Find where the given text appears and provide that cell's center as [X, Y] coordinate. 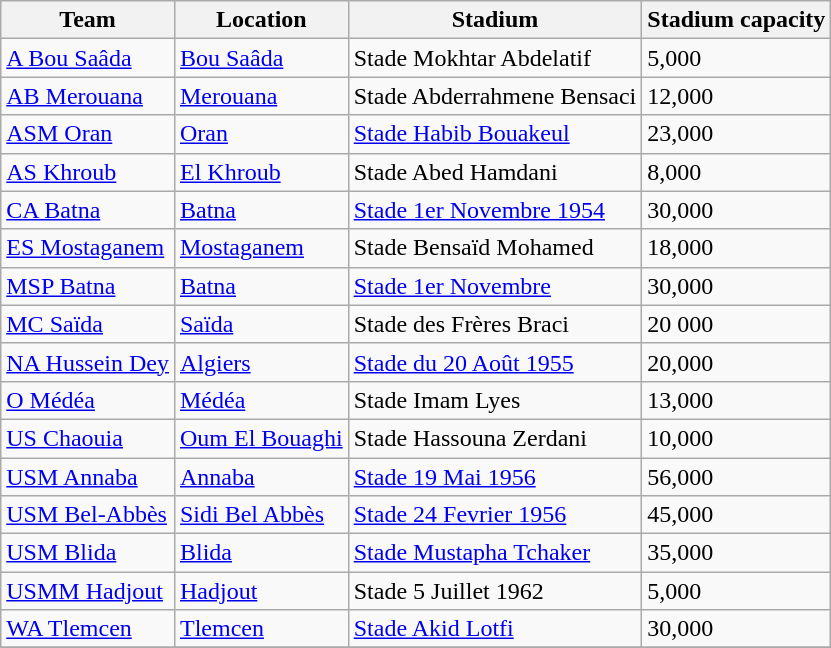
10,000 [736, 438]
Tlemcen [261, 629]
Oran [261, 134]
Stade des Frères Braci [495, 324]
Stade du 20 Août 1955 [495, 362]
23,000 [736, 134]
NA Hussein Dey [88, 362]
Stadium capacity [736, 20]
Bou Saâda [261, 58]
Algiers [261, 362]
Stade Mustapha Tchaker [495, 553]
Hadjout [261, 591]
A Bou Saâda [88, 58]
Oum El Bouaghi [261, 438]
AS Khroub [88, 172]
USM Blida [88, 553]
Médéa [261, 400]
13,000 [736, 400]
56,000 [736, 477]
35,000 [736, 553]
20 000 [736, 324]
Stade Habib Bouakeul [495, 134]
MSP Batna [88, 286]
Stade 1er Novembre [495, 286]
Stade Hassouna Zerdani [495, 438]
USM Annaba [88, 477]
WA Tlemcen [88, 629]
Sidi Bel Abbès [261, 515]
CA Batna [88, 210]
Merouana [261, 96]
Stadium [495, 20]
18,000 [736, 248]
Stade Bensaïd Mohamed [495, 248]
45,000 [736, 515]
Location [261, 20]
Blida [261, 553]
Mostaganem [261, 248]
Stade Akid Lotfi [495, 629]
USM Bel-Abbès [88, 515]
Stade 5 Juillet 1962 [495, 591]
Stade Imam Lyes [495, 400]
Stade Abderrahmene Bensaci [495, 96]
12,000 [736, 96]
Saïda [261, 324]
ASM Oran [88, 134]
Stade 1er Novembre 1954 [495, 210]
El Khroub [261, 172]
Stade 24 Fevrier 1956 [495, 515]
8,000 [736, 172]
USMM Hadjout [88, 591]
Stade Abed Hamdani [495, 172]
Stade Mokhtar Abdelatif [495, 58]
Stade 19 Mai 1956 [495, 477]
20,000 [736, 362]
Annaba [261, 477]
AB Merouana [88, 96]
ES Mostaganem [88, 248]
Team [88, 20]
US Chaouia [88, 438]
O Médéa [88, 400]
MC Saïda [88, 324]
